From the cell containing the given text, extract its center point as [X, Y] coordinate. 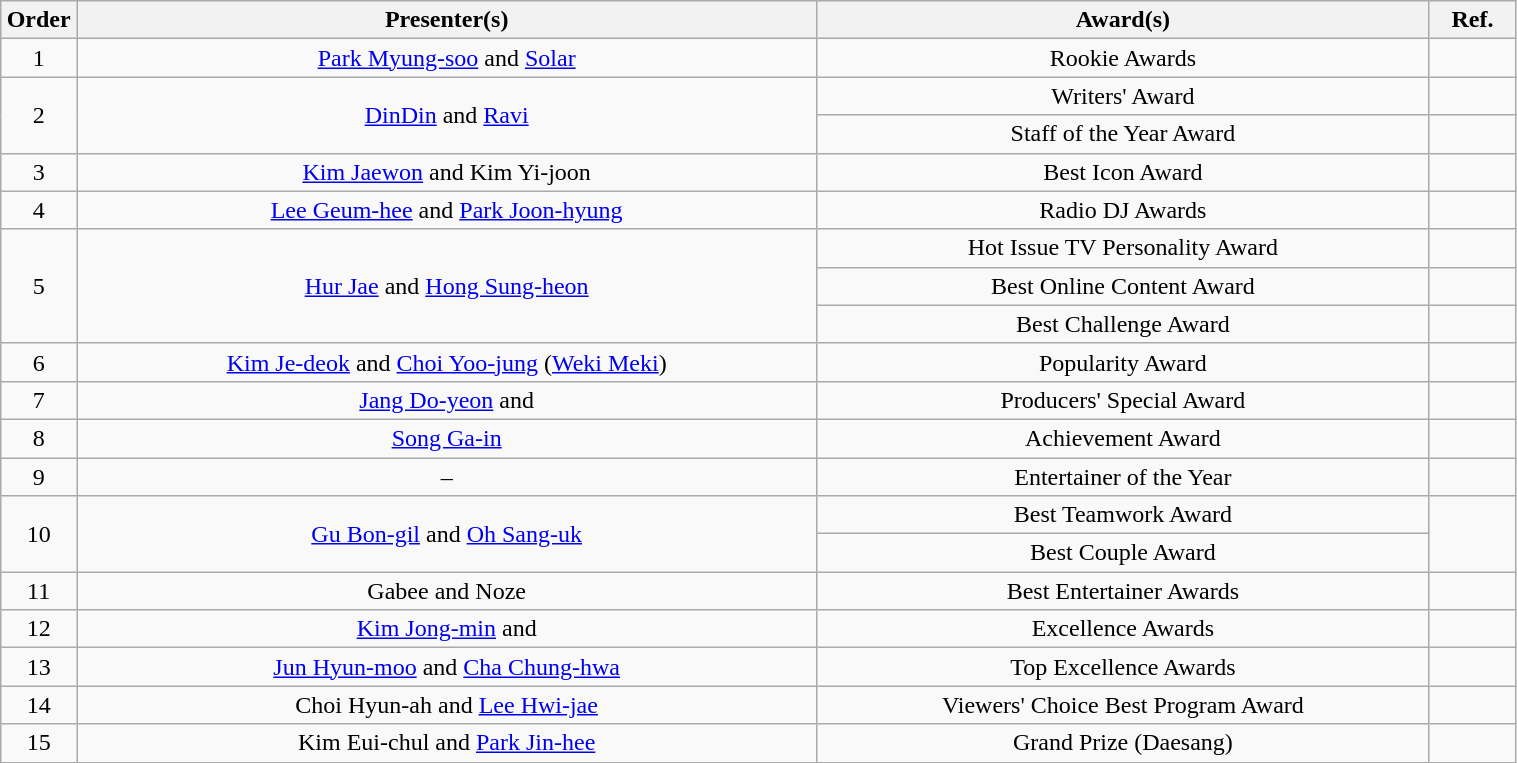
15 [39, 743]
Order [39, 20]
Entertainer of the Year [1123, 477]
Hur Jae and Hong Sung-heon [446, 286]
1 [39, 58]
Viewers' Choice Best Program Award [1123, 705]
3 [39, 172]
DinDin and Ravi [446, 115]
– [446, 477]
8 [39, 438]
Gu Bon-gil and Oh Sang-uk [446, 534]
Kim Je-deok and Choi Yoo-jung (Weki Meki) [446, 362]
5 [39, 286]
Best Icon Award [1123, 172]
Jun Hyun-moo and Cha Chung-hwa [446, 667]
12 [39, 629]
Kim Jaewon and Kim Yi-joon [446, 172]
Choi Hyun-ah and Lee Hwi-jae [446, 705]
Kim Eui-chul and Park Jin-hee [446, 743]
Park Myung-soo and Solar [446, 58]
10 [39, 534]
Lee Geum-hee and Park Joon-hyung [446, 210]
Jang Do-yeon and [446, 400]
2 [39, 115]
11 [39, 591]
9 [39, 477]
13 [39, 667]
Best Couple Award [1123, 553]
Writers' Award [1123, 96]
Excellence Awards [1123, 629]
Rookie Awards [1123, 58]
7 [39, 400]
Presenter(s) [446, 20]
4 [39, 210]
6 [39, 362]
Producers' Special Award [1123, 400]
14 [39, 705]
Grand Prize (Daesang) [1123, 743]
Staff of the Year Award [1123, 134]
Best Online Content Award [1123, 286]
Popularity Award [1123, 362]
Achievement Award [1123, 438]
Kim Jong-min and [446, 629]
Ref. [1472, 20]
Top Excellence Awards [1123, 667]
Song Ga-in [446, 438]
Award(s) [1123, 20]
Hot Issue TV Personality Award [1123, 248]
Best Challenge Award [1123, 324]
Best Teamwork Award [1123, 515]
Radio DJ Awards [1123, 210]
Best Entertainer Awards [1123, 591]
Gabee and Noze [446, 591]
